Locate the cell with the specified text and output its (X, Y) center coordinate. 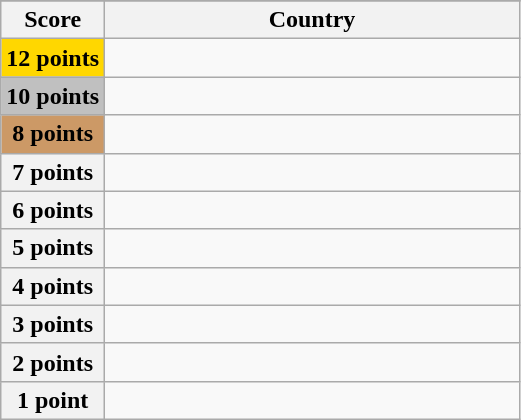
7 points (53, 172)
8 points (53, 134)
6 points (53, 210)
1 point (53, 400)
3 points (53, 324)
12 points (53, 58)
Score (53, 20)
10 points (53, 96)
Country (312, 20)
2 points (53, 362)
4 points (53, 286)
5 points (53, 248)
